Identify which cell holds the provided text, then report its [X, Y] central coordinate. 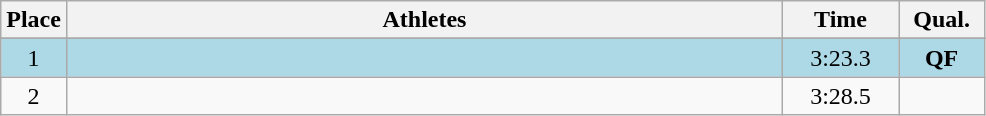
Place [34, 20]
Qual. [942, 20]
3:28.5 [841, 96]
QF [942, 58]
1 [34, 58]
2 [34, 96]
3:23.3 [841, 58]
Athletes [424, 20]
Time [841, 20]
